Detect which cell encompasses the target text, then output its (X, Y) center coordinate. 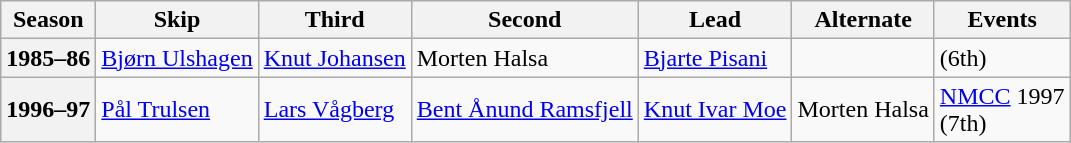
Pål Trulsen (177, 110)
NMCC 1997 (7th) (1002, 110)
Knut Ivar Moe (715, 110)
Alternate (863, 20)
Lars Vågberg (334, 110)
Third (334, 20)
Second (524, 20)
(6th) (1002, 58)
Knut Johansen (334, 58)
Season (48, 20)
Bent Ånund Ramsfjell (524, 110)
1996–97 (48, 110)
Bjørn Ulshagen (177, 58)
1985–86 (48, 58)
Bjarte Pisani (715, 58)
Skip (177, 20)
Lead (715, 20)
Events (1002, 20)
